Find where the given text appears and provide that cell's center as [X, Y] coordinate. 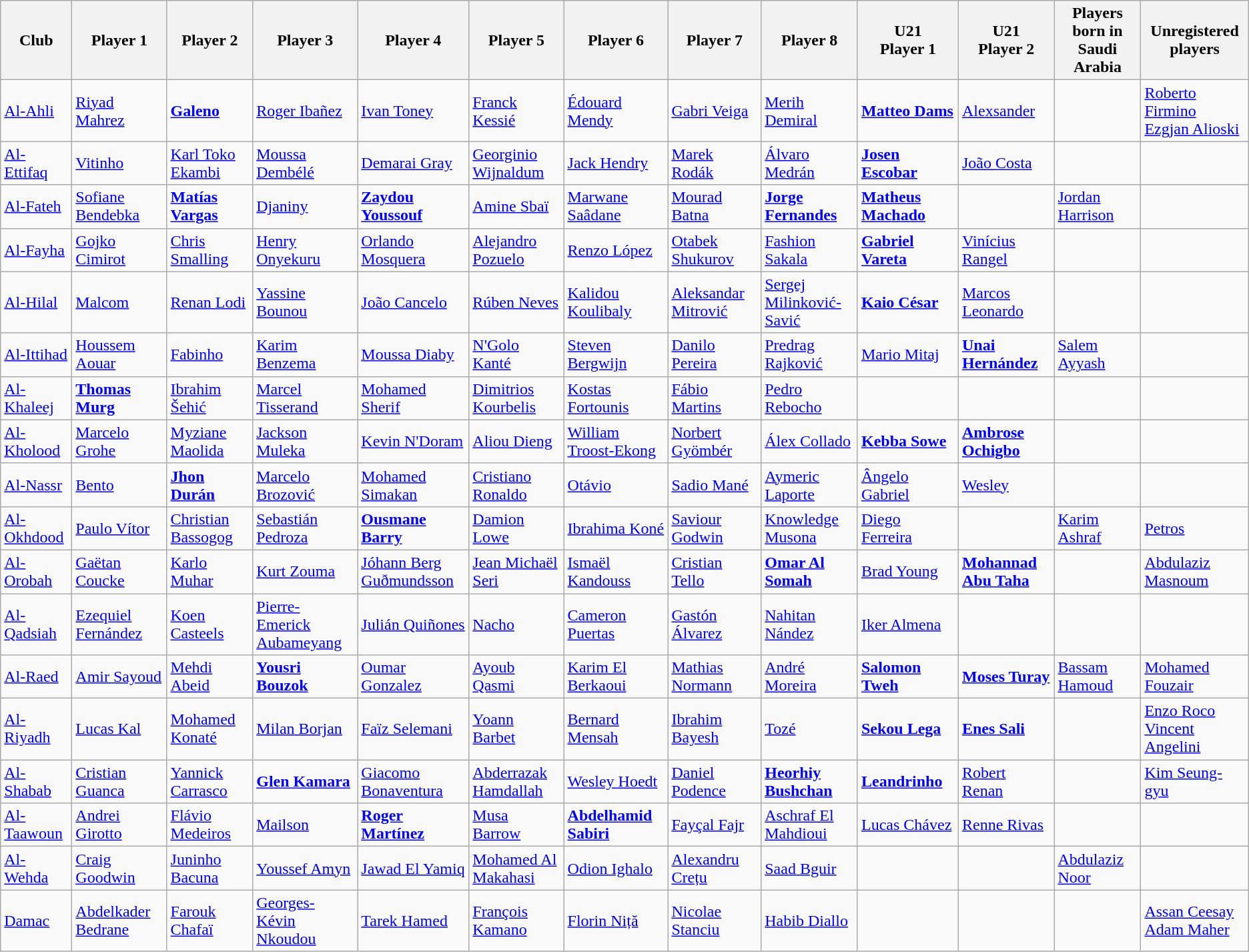
Heorhiy Bushchan [810, 782]
Zaydou Youssouf [414, 207]
Ayoub Qasmi [516, 676]
Édouard Mendy [616, 111]
Álex Collado [810, 442]
Ibrahima Koné [616, 528]
Al-Orobah [36, 571]
Mohamed Al Makahasi [516, 869]
Al-Shabab [36, 782]
Marwane Saâdane [616, 207]
Yassine Bounou [306, 302]
Assan Ceesay Adam Maher [1194, 921]
Riyad Mahrez [119, 111]
Kurt Zouma [306, 571]
Al-Taawoun [36, 825]
Player 3 [306, 40]
Unai Hernández [1006, 355]
Myziane Maolida [210, 442]
Sergej Milinković-Savić [810, 302]
François Kamano [516, 921]
Jackson Muleka [306, 442]
Abderrazak Hamdallah [516, 782]
Gabri Veiga [715, 111]
Matías Vargas [210, 207]
Sebastián Pedroza [306, 528]
Franck Kessié [516, 111]
Renan Lodi [210, 302]
Roger Martínez [414, 825]
Marcel Tisserand [306, 398]
Marcos Leonardo [1006, 302]
Al-Raed [36, 676]
Galeno [210, 111]
João Costa [1006, 163]
Marcelo Grohe [119, 442]
Yousri Bouzok [306, 676]
Karl Toko Ekambi [210, 163]
Al-Nassr [36, 484]
Ângelo Gabriel [907, 484]
Mathias Normann [715, 676]
Kebba Sowe [907, 442]
Florin Niță [616, 921]
Amine Sbaï [516, 207]
Milan Borjan [306, 729]
Bento [119, 484]
Damac [36, 921]
Youssef Amyn [306, 869]
Cristiano Ronaldo [516, 484]
Jawad El Yamiq [414, 869]
Wesley Hoedt [616, 782]
Mourad Batna [715, 207]
Aymeric Laporte [810, 484]
Al-Kholood [36, 442]
Jordan Harrison [1098, 207]
Ezequiel Fernández [119, 624]
Matheus Machado [907, 207]
Faïz Selemani [414, 729]
Fábio Martins [715, 398]
Nacho [516, 624]
Enzo Roco Vincent Angelini [1194, 729]
Jhon Durán [210, 484]
Roberto Firmino Ezgjan Alioski [1194, 111]
Danilo Pereira [715, 355]
Player 7 [715, 40]
Oumar Gonzalez [414, 676]
Ibrahim Bayesh [715, 729]
Salomon Tweh [907, 676]
Andrei Girotto [119, 825]
Malcom [119, 302]
Pierre-Emerick Aubameyang [306, 624]
Ousmane Barry [414, 528]
U21Player 2 [1006, 40]
Glen Kamara [306, 782]
Al-Okhdood [36, 528]
Player 5 [516, 40]
Djaniny [306, 207]
Christian Bassogog [210, 528]
Bernard Mensah [616, 729]
Gabriel Vareta [907, 250]
Paulo Vítor [119, 528]
Al-Ahli [36, 111]
Kim Seung-gyu [1194, 782]
Unregistered players [1194, 40]
Karim Benzema [306, 355]
Dimitrios Kourbelis [516, 398]
Tozé [810, 729]
Enes Sali [1006, 729]
Steven Bergwijn [616, 355]
Al-Hilal [36, 302]
Abdulaziz Masnoum [1194, 571]
Cristian Guanca [119, 782]
William Troost-Ekong [616, 442]
Farouk Chafaï [210, 921]
Mohamed Simakan [414, 484]
Leandrinho [907, 782]
Player 4 [414, 40]
Ismaël Kandouss [616, 571]
Jóhann Berg Guðmundsson [414, 571]
Nahitan Nández [810, 624]
Gastón Álvarez [715, 624]
Abdelhamid Sabiri [616, 825]
Al-Riyadh [36, 729]
Aliou Dieng [516, 442]
Bassam Hamoud [1098, 676]
Marcelo Brozović [306, 484]
Álvaro Medrán [810, 163]
Lucas Chávez [907, 825]
Mohamed Fouzair [1194, 676]
Wesley [1006, 484]
Alexsander [1006, 111]
Petros [1194, 528]
Daniel Podence [715, 782]
Player 1 [119, 40]
Karim El Berkaoui [616, 676]
Georges-Kévin Nkoudou [306, 921]
Kevin N'Doram [414, 442]
Craig Goodwin [119, 869]
Brad Young [907, 571]
Al-Ettifaq [36, 163]
Moses Turay [1006, 676]
Demarai Gray [414, 163]
Tarek Hamed [414, 921]
Moussa Diaby [414, 355]
Abdelkader Bedrane [119, 921]
U21Player 1 [907, 40]
Renne Rivas [1006, 825]
Abdulaziz Noor [1098, 869]
Jorge Fernandes [810, 207]
Player 8 [810, 40]
Iker Almena [907, 624]
Player 2 [210, 40]
Flávio Medeiros [210, 825]
Merih Demiral [810, 111]
Marek Rodák [715, 163]
André Moreira [810, 676]
Omar Al Somah [810, 571]
Giacomo Bonaventura [414, 782]
Georginio Wijnaldum [516, 163]
Al-Ittihad [36, 355]
Sofiane Bendebka [119, 207]
Juninho Bacuna [210, 869]
Mohamed Sherif [414, 398]
Saad Bguir [810, 869]
Houssem Aouar [119, 355]
Yoann Barbet [516, 729]
Orlando Mosquera [414, 250]
Yannick Carrasco [210, 782]
N'Golo Kanté [516, 355]
Damion Lowe [516, 528]
Otávio [616, 484]
Karim Ashraf [1098, 528]
Predrag Rajković [810, 355]
Pedro Rebocho [810, 398]
Koen Casteels [210, 624]
Nicolae Stanciu [715, 921]
Otabek Shukurov [715, 250]
Norbert Gyömbér [715, 442]
Jack Hendry [616, 163]
Alexandru Crețu [715, 869]
Player 6 [616, 40]
Gojko Cimirot [119, 250]
Rúben Neves [516, 302]
Aschraf El Mahdioui [810, 825]
Cameron Puertas [616, 624]
Players born in Saudi Arabia [1098, 40]
Fashion Sakala [810, 250]
Mohamed Konaté [210, 729]
Ibrahim Šehić [210, 398]
Fayçal Fajr [715, 825]
Al-Wehda [36, 869]
Josen Escobar [907, 163]
Gaëtan Coucke [119, 571]
Vitinho [119, 163]
Renzo López [616, 250]
Al-Khaleej [36, 398]
Al-Fayha [36, 250]
Aleksandar Mitrović [715, 302]
Sekou Lega [907, 729]
Salem Ayyash [1098, 355]
Saviour Godwin [715, 528]
Kostas Fortounis [616, 398]
Mehdi Abeid [210, 676]
João Cancelo [414, 302]
Karlo Muhar [210, 571]
Habib Diallo [810, 921]
Musa Barrow [516, 825]
Club [36, 40]
Al-Fateh [36, 207]
Ivan Toney [414, 111]
Roger Ibañez [306, 111]
Diego Ferreira [907, 528]
Mario Mitaj [907, 355]
Sadio Mané [715, 484]
Kaio César [907, 302]
Robert Renan [1006, 782]
Alejandro Pozuelo [516, 250]
Thomas Murg [119, 398]
Jean Michaël Seri [516, 571]
Chris Smalling [210, 250]
Amir Sayoud [119, 676]
Moussa Dembélé [306, 163]
Matteo Dams [907, 111]
Lucas Kal [119, 729]
Fabinho [210, 355]
Vinícius Rangel [1006, 250]
Julián Quiñones [414, 624]
Al-Qadsiah [36, 624]
Cristian Tello [715, 571]
Knowledge Musona [810, 528]
Kalidou Koulibaly [616, 302]
Odion Ighalo [616, 869]
Ambrose Ochigbo [1006, 442]
Henry Onyekuru [306, 250]
Mailson [306, 825]
Mohannad Abu Taha [1006, 571]
